Identify which cell holds the provided text, then report its [X, Y] central coordinate. 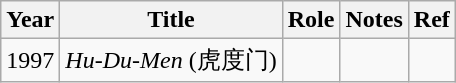
Hu-Du-Men (虎度门) [171, 60]
Notes [374, 20]
Title [171, 20]
Ref [432, 20]
Role [311, 20]
1997 [30, 60]
Year [30, 20]
